Return the [X, Y] coordinate for the center point of the cell that contains the specified text.  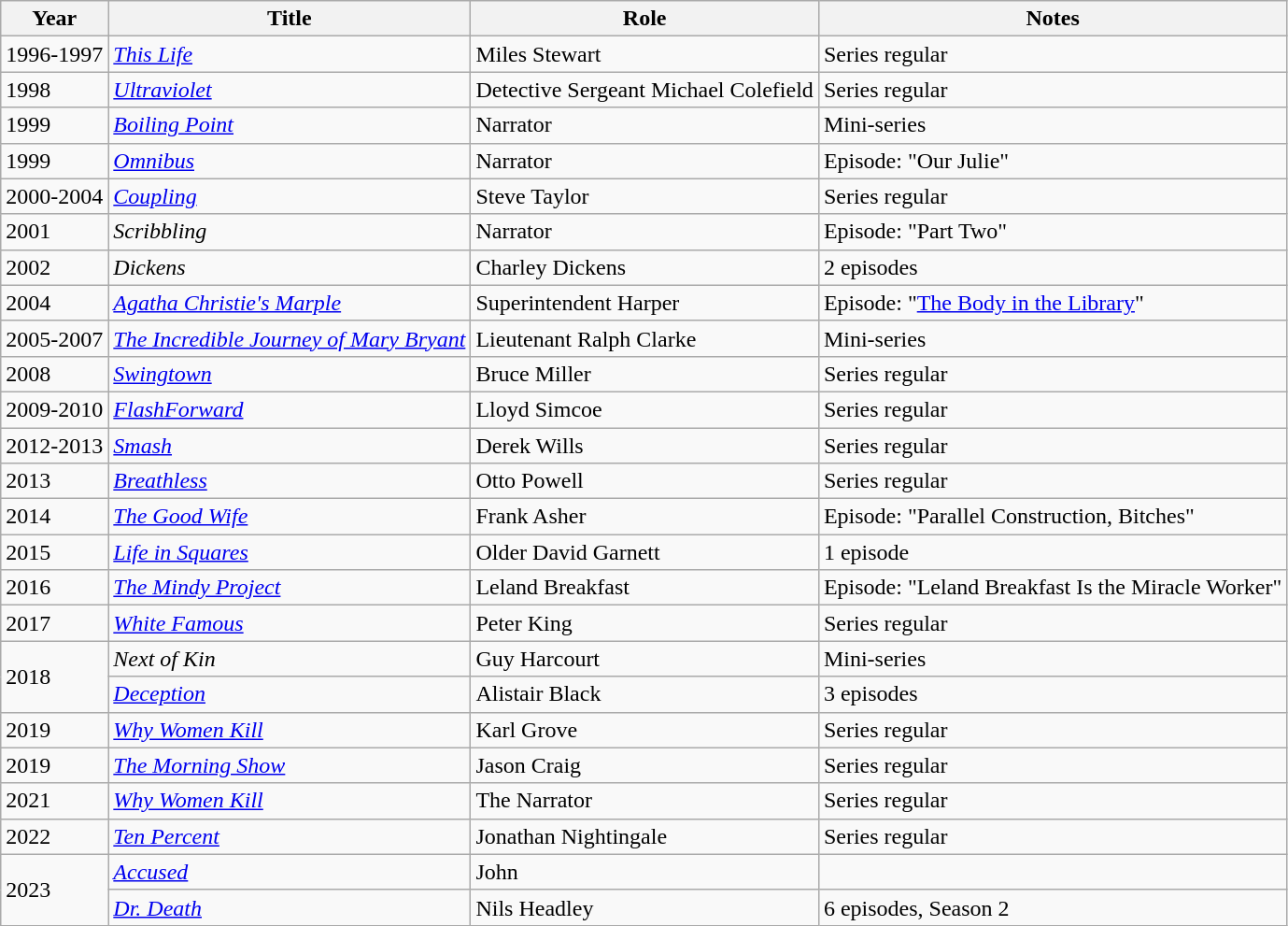
Jonathan Nightingale [644, 836]
The Narrator [644, 801]
2009-2010 [54, 409]
This Life [290, 54]
3 episodes [1052, 694]
Older David Garnett [644, 552]
Lloyd Simcoe [644, 409]
Life in Squares [290, 552]
Notes [1052, 19]
The Mindy Project [290, 588]
Next of Kin [290, 659]
Year [54, 19]
2015 [54, 552]
Steve Taylor [644, 196]
2004 [54, 303]
2017 [54, 623]
FlashForward [290, 409]
Dr. Death [290, 907]
Scribbling [290, 232]
2000-2004 [54, 196]
Otto Powell [644, 481]
2023 [54, 890]
1998 [54, 90]
Dickens [290, 267]
Agatha Christie's Marple [290, 303]
2001 [54, 232]
Episode: "Parallel Construction, Bitches" [1052, 517]
The Morning Show [290, 765]
Episode: "The Body in the Library" [1052, 303]
2022 [54, 836]
Jason Craig [644, 765]
Guy Harcourt [644, 659]
Alistair Black [644, 694]
Miles Stewart [644, 54]
White Famous [290, 623]
2014 [54, 517]
Accused [290, 872]
1996-1997 [54, 54]
Role [644, 19]
The Incredible Journey of Mary Bryant [290, 338]
Omnibus [290, 161]
Boiling Point [290, 125]
Nils Headley [644, 907]
Charley Dickens [644, 267]
John [644, 872]
Derek Wills [644, 446]
Karl Grove [644, 730]
Breathless [290, 481]
The Good Wife [290, 517]
Bruce Miller [644, 374]
2008 [54, 374]
1 episode [1052, 552]
Episode: "Leland Breakfast Is the Miracle Worker" [1052, 588]
Peter King [644, 623]
Frank Asher [644, 517]
2002 [54, 267]
Smash [290, 446]
Title [290, 19]
2013 [54, 481]
Superintendent Harper [644, 303]
Episode: "Our Julie" [1052, 161]
Detective Sergeant Michael Colefield [644, 90]
Lieutenant Ralph Clarke [644, 338]
6 episodes, Season 2 [1052, 907]
Swingtown [290, 374]
2016 [54, 588]
Leland Breakfast [644, 588]
2021 [54, 801]
Ten Percent [290, 836]
2012-2013 [54, 446]
Coupling [290, 196]
2 episodes [1052, 267]
Deception [290, 694]
2018 [54, 677]
2005-2007 [54, 338]
Ultraviolet [290, 90]
Episode: "Part Two" [1052, 232]
